Provide the (x, y) coordinate of the cell's center where the given text is located.  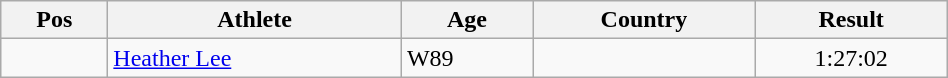
Country (644, 20)
W89 (466, 58)
Pos (54, 20)
Result (851, 20)
1:27:02 (851, 58)
Heather Lee (255, 58)
Age (466, 20)
Athlete (255, 20)
